Capture the cell that displays the provided text and extract its (x, y) central coordinate. 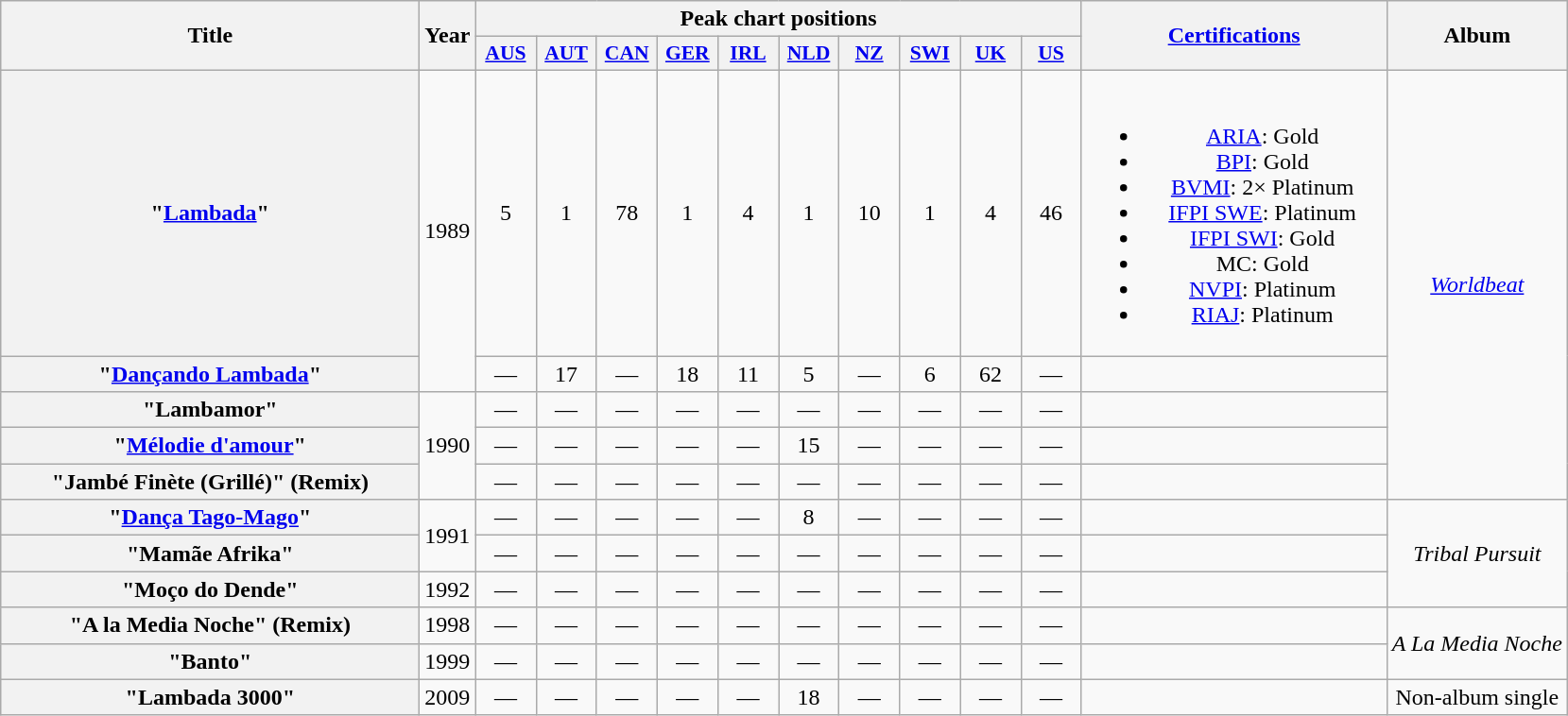
"Mamãe Afrika" (210, 554)
Worldbeat (1476, 284)
8 (809, 518)
Peak chart positions (779, 19)
"Lambada" (210, 213)
AUT (566, 54)
"Lambamor" (210, 410)
AUS (506, 54)
6 (930, 373)
"Banto" (210, 661)
11 (748, 373)
"Lambada 3000" (210, 697)
IRL (748, 54)
Tribal Pursuit (1476, 554)
1998 (448, 625)
46 (1051, 213)
"Mélodie d'amour" (210, 446)
SWI (930, 54)
10 (870, 213)
UK (991, 54)
A La Media Noche (1476, 643)
78 (627, 213)
Album (1476, 36)
ARIA: GoldBPI: GoldBVMI: 2× PlatinumIFPI SWE: PlatinumIFPI SWI: GoldMC: GoldNVPI: PlatinumRIAJ: Platinum (1234, 213)
"A la Media Noche" (Remix) (210, 625)
US (1051, 54)
Title (210, 36)
GER (687, 54)
NZ (870, 54)
CAN (627, 54)
Year (448, 36)
"Dança Tago-Mago" (210, 518)
"Moço do Dende" (210, 589)
"Dançando Lambada" (210, 373)
Non-album single (1476, 697)
"Jambé Finète (Grillé)" (Remix) (210, 482)
1999 (448, 661)
NLD (809, 54)
1992 (448, 589)
17 (566, 373)
1989 (448, 230)
1990 (448, 446)
15 (809, 446)
62 (991, 373)
Certifications (1234, 36)
2009 (448, 697)
1991 (448, 536)
